Search for the cell housing the specified text and yield its [x, y] center coordinate. 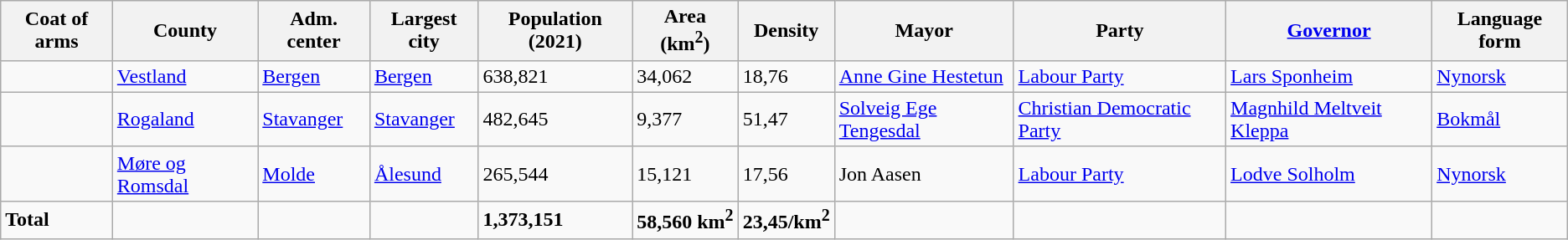
Governor [1329, 31]
482,645 [555, 119]
Party [1119, 31]
17,56 [786, 174]
Bokmål [1500, 119]
Jon Aasen [924, 174]
9,377 [685, 119]
1,373,151 [555, 219]
Vestland [184, 76]
51,47 [786, 119]
Density [786, 31]
Ålesund [424, 174]
265,544 [555, 174]
Anne Gine Hestetun [924, 76]
Møre og Romsdal [184, 174]
County [184, 31]
Coat of arms [57, 31]
Lodve Solholm [1329, 174]
Area (km2) [685, 31]
18,76 [786, 76]
Rogaland [184, 119]
Adm. center [314, 31]
Solveig Ege Tengesdal [924, 119]
23,45/km2 [786, 219]
Language form [1500, 31]
Molde [314, 174]
Total [57, 219]
Magnhild Meltveit Kleppa [1329, 119]
Population (2021) [555, 31]
Largest city [424, 31]
34,062 [685, 76]
Christian Democratic Party [1119, 119]
638,821 [555, 76]
Lars Sponheim [1329, 76]
15,121 [685, 174]
Mayor [924, 31]
58,560 km2 [685, 219]
